Determine the [x, y] coordinate at the center of the cell enclosing the given text.  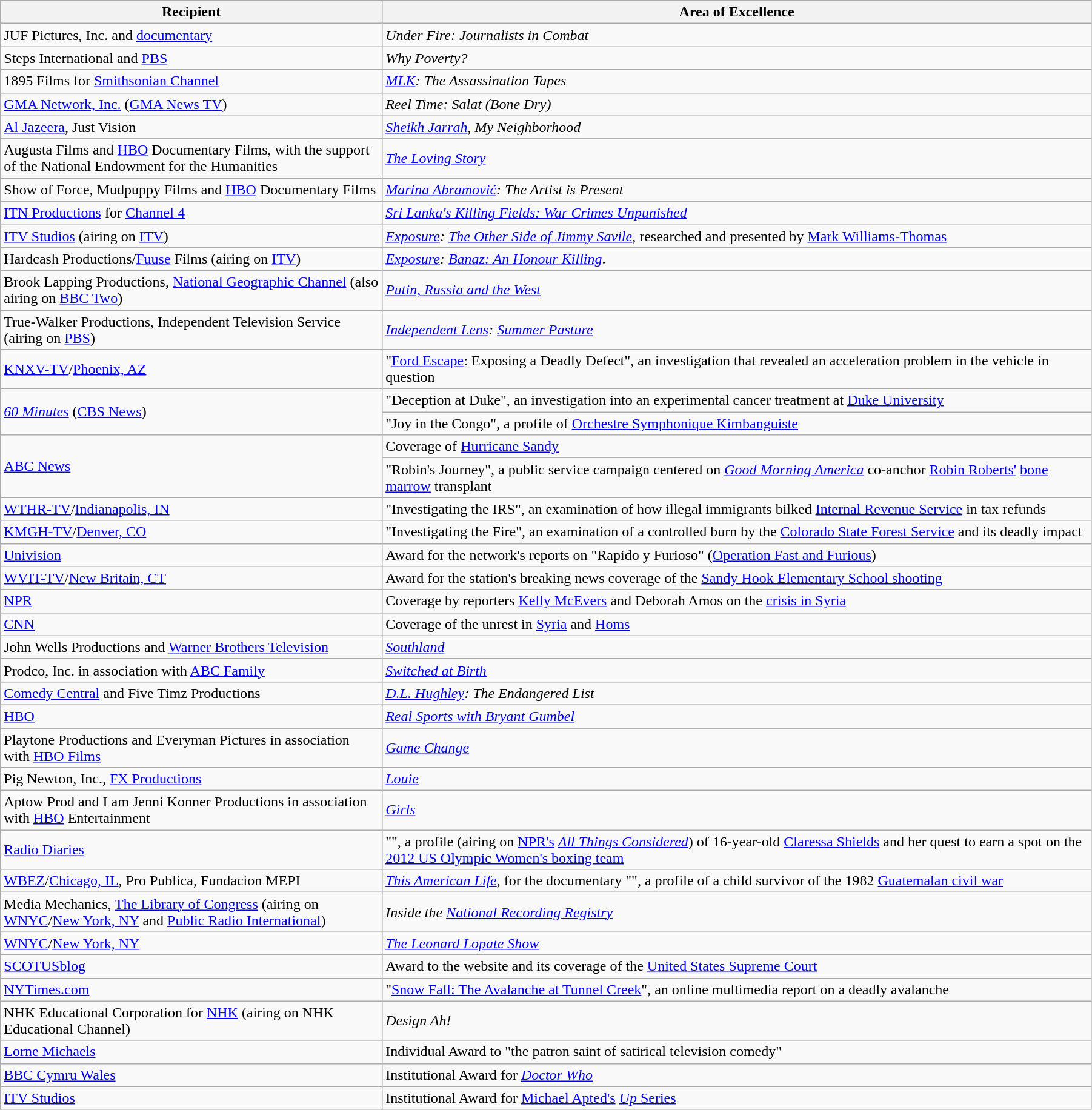
Marina Abramović: The Artist is Present [737, 190]
Aptow Prod and I am Jenni Konner Productions in association with HBO Entertainment [191, 811]
1895 Films for Smithsonian Channel [191, 81]
Coverage of Hurricane Sandy [737, 447]
Institutional Award for Michael Apted's Up Series [737, 1098]
ITV Studios [191, 1098]
Radio Diaries [191, 849]
CNN [191, 624]
BBC Cymru Wales [191, 1075]
Coverage by reporters Kelly McEvers and Deborah Amos on the crisis in Syria [737, 601]
Exposure: Banaz: An Honour Killing. [737, 259]
"Ford Escape: Exposing a Deadly Defect", an investigation that revealed an acceleration problem in the vehicle in question [737, 370]
Why Poverty? [737, 58]
Steps International and PBS [191, 58]
Louie [737, 779]
60 Minutes (CBS News) [191, 412]
Award to the website and its coverage of the United States Supreme Court [737, 966]
The Loving Story [737, 159]
Show of Force, Mudpuppy Films and HBO Documentary Films [191, 190]
Sheikh Jarrah, My Neighborhood [737, 127]
Exposure: The Other Side of Jimmy Savile, researched and presented by Mark Williams-Thomas [737, 236]
Award for the station's breaking news coverage of the Sandy Hook Elementary School shooting [737, 578]
True-Walker Productions, Independent Television Service (airing on PBS) [191, 330]
Pig Newton, Inc., FX Productions [191, 779]
NPR [191, 601]
JUF Pictures, Inc. and documentary [191, 35]
HBO [191, 716]
John Wells Productions and Warner Brothers Television [191, 647]
"Joy in the Congo", a profile of Orchestre Symphonique Kimbanguiste [737, 424]
"Deception at Duke", an investigation into an experimental cancer treatment at Duke University [737, 400]
Southland [737, 647]
ITN Productions for Channel 4 [191, 213]
WTHR-TV/Indianapolis, IN [191, 509]
Playtone Productions and Everyman Pictures in association with HBO Films [191, 748]
Sri Lanka's Killing Fields: War Crimes Unpunished [737, 213]
Coverage of the unrest in Syria and Homs [737, 624]
MLK: The Assassination Tapes [737, 81]
"Robin's Journey", a public service campaign centered on Good Morning America co-anchor Robin Roberts' bone marrow transplant [737, 477]
Individual Award to "the patron saint of satirical television comedy" [737, 1052]
Inside the National Recording Registry [737, 912]
"Snow Fall: The Avalanche at Tunnel Creek", an online multimedia report on a deadly avalanche [737, 989]
Prodco, Inc. in association with ABC Family [191, 670]
Putin, Russia and the West [737, 290]
Media Mechanics, The Library of Congress (airing on WNYC/New York, NY and Public Radio International) [191, 912]
Under Fire: Journalists in Combat [737, 35]
"Investigating the IRS", an examination of how illegal immigrants bilked Internal Revenue Service in tax refunds [737, 509]
Area of Excellence [737, 12]
Game Change [737, 748]
Award for the network's reports on "Rapido y Furioso" (Operation Fast and Furious) [737, 555]
"Investigating the Fire", an examination of a controlled burn by the Colorado State Forest Service and its deadly impact [737, 532]
Design Ah! [737, 1020]
Reel Time: Salat (Bone Dry) [737, 104]
Lorne Michaels [191, 1052]
Al Jazeera, Just Vision [191, 127]
KNXV-TV/Phoenix, AZ [191, 370]
Brook Lapping Productions, National Geographic Channel (also airing on BBC Two) [191, 290]
The Leonard Lopate Show [737, 943]
Institutional Award for Doctor Who [737, 1075]
Univision [191, 555]
This American Life, for the documentary "", a profile of a child survivor of the 1982 Guatemalan civil war [737, 881]
Switched at Birth [737, 670]
NHK Educational Corporation for NHK (airing on NHK Educational Channel) [191, 1020]
NYTimes.com [191, 989]
Independent Lens: Summer Pasture [737, 330]
Comedy Central and Five Timz Productions [191, 693]
D.L. Hughley: The Endangered List [737, 693]
Girls [737, 811]
Hardcash Productions/Fuuse Films (airing on ITV) [191, 259]
Real Sports with Bryant Gumbel [737, 716]
KMGH-TV/Denver, CO [191, 532]
WBEZ/Chicago, IL, Pro Publica, Fundacion MEPI [191, 881]
Recipient [191, 12]
SCOTUSblog [191, 966]
WVIT-TV/New Britain, CT [191, 578]
GMA Network, Inc. (GMA News TV) [191, 104]
WNYC/New York, NY [191, 943]
Augusta Films and HBO Documentary Films, with the support of the National Endowment for the Humanities [191, 159]
ABC News [191, 467]
ITV Studios (airing on ITV) [191, 236]
